Return (x, y) of the center of cell containing provided text 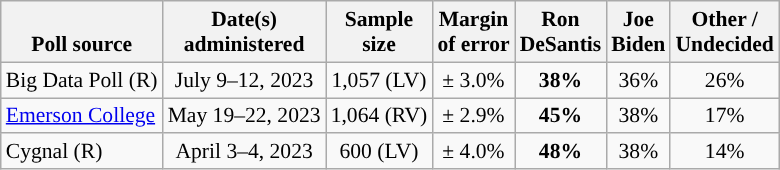
July 9–12, 2023 (244, 80)
± 2.9% (473, 116)
1,057 (LV) (380, 80)
Cygnal (R) (82, 152)
Other /Undecided (724, 32)
Big Data Poll (R) (82, 80)
Samplesize (380, 32)
45% (561, 116)
36% (638, 80)
14% (724, 152)
Emerson College (82, 116)
600 (LV) (380, 152)
Marginof error (473, 32)
April 3–4, 2023 (244, 152)
17% (724, 116)
JoeBiden (638, 32)
Poll source (82, 32)
48% (561, 152)
May 19–22, 2023 (244, 116)
RonDeSantis (561, 32)
26% (724, 80)
± 3.0% (473, 80)
± 4.0% (473, 152)
1,064 (RV) (380, 116)
Date(s)administered (244, 32)
